Locate the cell with the specified text and output its [x, y] center coordinate. 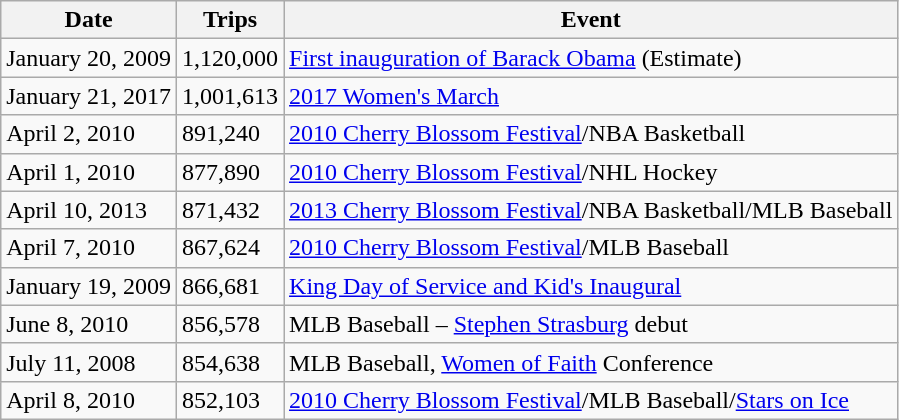
2013 Cherry Blossom Festival/NBA Basketball/MLB Baseball [591, 210]
MLB Baseball, Women of Faith Conference [591, 362]
Trips [230, 20]
2017 Women's March [591, 96]
2010 Cherry Blossom Festival/MLB Baseball [591, 248]
1,001,613 [230, 96]
April 7, 2010 [89, 248]
Event [591, 20]
First inauguration of Barack Obama (Estimate) [591, 58]
January 19, 2009 [89, 286]
852,103 [230, 400]
871,432 [230, 210]
854,638 [230, 362]
877,890 [230, 172]
April 8, 2010 [89, 400]
MLB Baseball – Stephen Strasburg debut [591, 324]
January 20, 2009 [89, 58]
July 11, 2008 [89, 362]
2010 Cherry Blossom Festival/MLB Baseball/Stars on Ice [591, 400]
April 2, 2010 [89, 134]
April 1, 2010 [89, 172]
April 10, 2013 [89, 210]
1,120,000 [230, 58]
867,624 [230, 248]
2010 Cherry Blossom Festival/NHL Hockey [591, 172]
856,578 [230, 324]
2010 Cherry Blossom Festival/NBA Basketball [591, 134]
891,240 [230, 134]
January 21, 2017 [89, 96]
Date [89, 20]
866,681 [230, 286]
King Day of Service and Kid's Inaugural [591, 286]
June 8, 2010 [89, 324]
